Search for the cell housing the specified text and yield its (x, y) center coordinate. 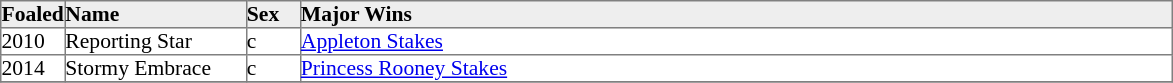
Sex (273, 14)
Appleton Stakes (736, 42)
Foaled (33, 14)
2010 (33, 42)
Reporting Star (156, 42)
2014 (33, 68)
Stormy Embrace (156, 68)
Major Wins (736, 14)
Name (156, 14)
Princess Rooney Stakes (736, 68)
